Scan for the cell matching the given text and deliver its (x, y) coordinate at center. 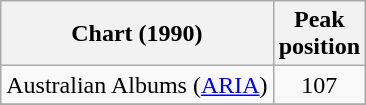
107 (319, 85)
Chart (1990) (137, 34)
Australian Albums (ARIA) (137, 85)
Peakposition (319, 34)
